Provide the [X, Y] coordinate of the cell's center where the given text is located.  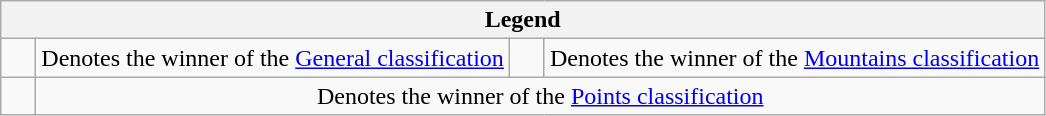
Denotes the winner of the General classification [273, 58]
Denotes the winner of the Points classification [540, 96]
Legend [523, 20]
Denotes the winner of the Mountains classification [794, 58]
